Return (x, y) of the center of cell containing provided text 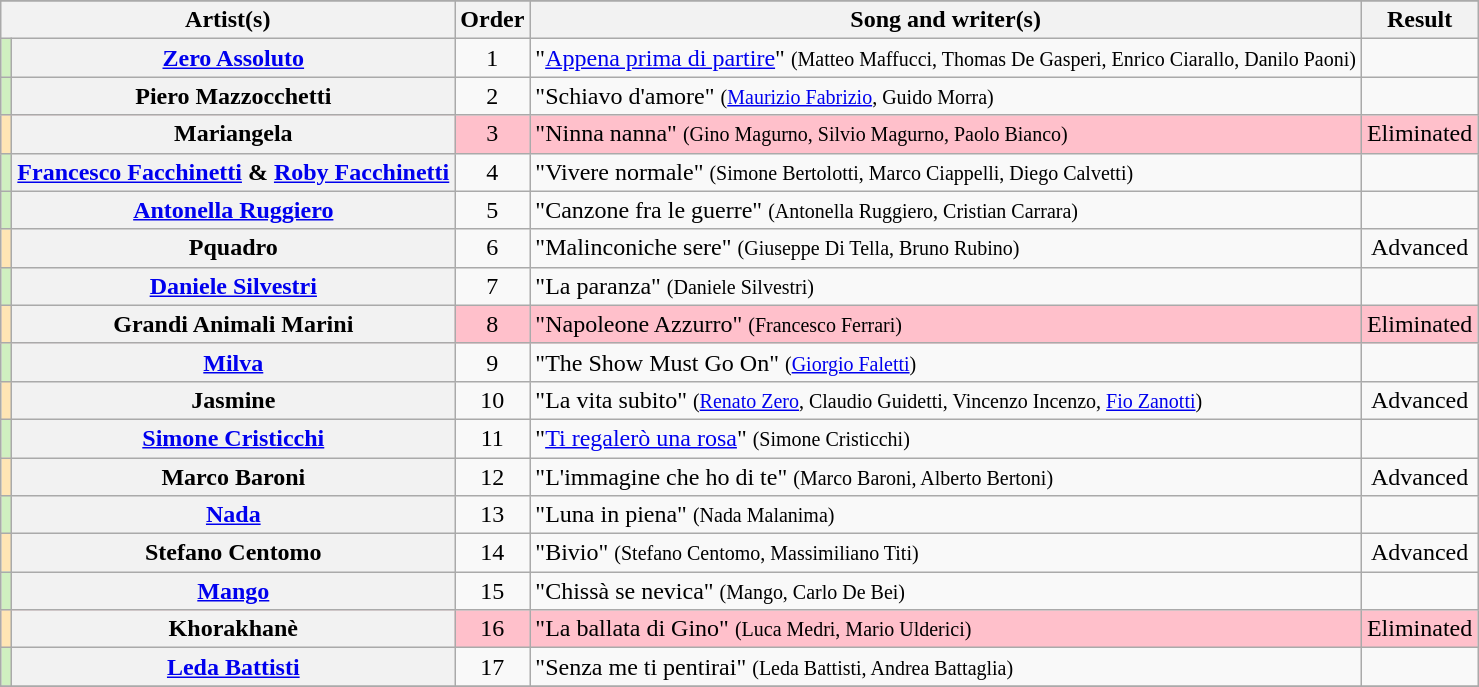
Mariangela (234, 134)
4 (492, 172)
6 (492, 248)
"Napoleone Azzurro" (Francesco Ferrari) (946, 324)
"Bivio" (Stefano Centomo, Massimiliano Titi) (946, 553)
5 (492, 210)
Jasmine (234, 400)
Leda Battisti (234, 667)
"Senza me ti pentirai" (Leda Battisti, Andrea Battaglia) (946, 667)
Mango (234, 591)
Marco Baroni (234, 477)
Daniele Silvestri (234, 286)
2 (492, 96)
"L'immagine che ho di te" (Marco Baroni, Alberto Bertoni) (946, 477)
3 (492, 134)
Order (492, 20)
"Ninna nanna" (Gino Magurno, Silvio Magurno, Paolo Bianco) (946, 134)
Francesco Facchinetti & Roby Facchinetti (234, 172)
Pquadro (234, 248)
10 (492, 400)
Artist(s) (228, 20)
Antonella Ruggiero (234, 210)
9 (492, 362)
7 (492, 286)
"Chissà se nevica" (Mango, Carlo De Bei) (946, 591)
13 (492, 515)
"Vivere normale" (Simone Bertolotti, Marco Ciappelli, Diego Calvetti) (946, 172)
Stefano Centomo (234, 553)
"La paranza" (Daniele Silvestri) (946, 286)
Khorakhanè (234, 629)
"Canzone fra le guerre" (Antonella Ruggiero, Cristian Carrara) (946, 210)
"Malinconiche sere" (Giuseppe Di Tella, Bruno Rubino) (946, 248)
Grandi Animali Marini (234, 324)
"Schiavo d'amore" (Maurizio Fabrizio, Guido Morra) (946, 96)
"La vita subito" (Renato Zero, Claudio Guidetti, Vincenzo Incenzo, Fio Zanotti) (946, 400)
15 (492, 591)
Zero Assoluto (234, 58)
8 (492, 324)
Result (1419, 20)
12 (492, 477)
"Luna in piena" (Nada Malanima) (946, 515)
Nada (234, 515)
17 (492, 667)
"La ballata di Gino" (Luca Medri, Mario Ulderici) (946, 629)
Piero Mazzocchetti (234, 96)
1 (492, 58)
"The Show Must Go On" (Giorgio Faletti) (946, 362)
Milva (234, 362)
Simone Cristicchi (234, 438)
"Ti regalerò una rosa" (Simone Cristicchi) (946, 438)
14 (492, 553)
Song and writer(s) (946, 20)
"Appena prima di partire" (Matteo Maffucci, Thomas De Gasperi, Enrico Ciarallo, Danilo Paoni) (946, 58)
16 (492, 629)
11 (492, 438)
